Search for the cell housing the specified text and yield its [x, y] center coordinate. 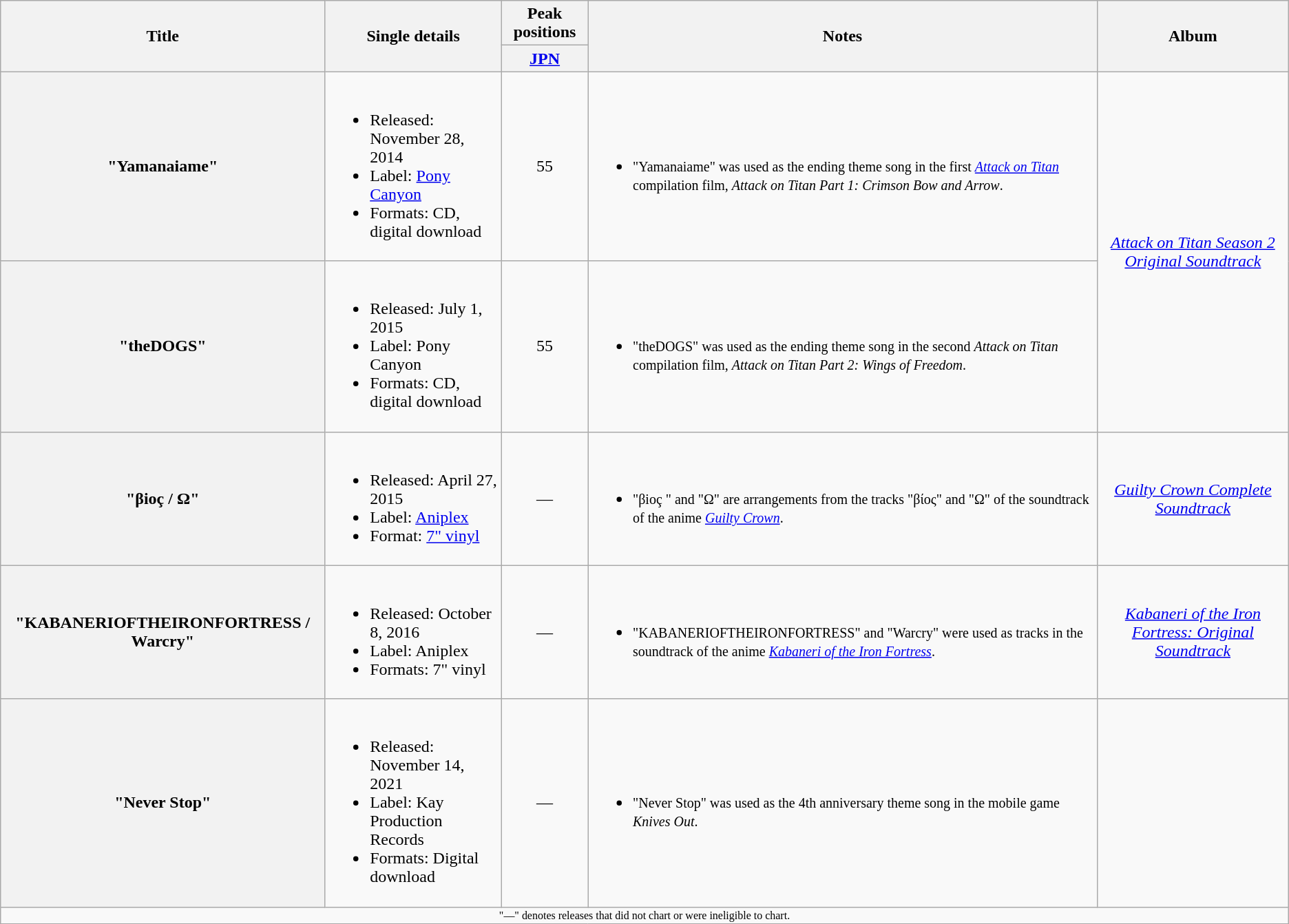
Guilty Crown Complete Soundtrack [1193, 498]
Released: November 28, 2014Label: Pony CanyonFormats: CD, digital download [413, 167]
"βiοç / Ω" [163, 498]
"theDOGS" [163, 346]
"KABANERIOFTHEIRONFORTRESS / Warcry" [163, 632]
"KABANERIOFTHEIRONFORTRESS" and "Warcry" were used as tracks in the soundtrack of the anime Kabaneri of the Iron Fortress. [843, 632]
"Never Stop" was used as the 4th anniversary theme song in the mobile game Knives Out. [843, 803]
"Yamanaiame" [163, 167]
Released: October 8, 2016Label: AniplexFormats: 7" vinyl [413, 632]
JPN [545, 59]
Attack on Titan Season 2 Original Soundtrack [1193, 252]
"βiοç " and "Ω" are arrangements from the tracks "βίος" and "Ω" of the soundtrack of the anime Guilty Crown. [843, 498]
Peak positions [545, 23]
Single details [413, 36]
"—" denotes releases that did not chart or were ineligible to chart. [644, 915]
Title [163, 36]
"Never Stop" [163, 803]
Notes [843, 36]
Released: November 14, 2021Label: Kay Production RecordsFormats: Digital download [413, 803]
Album [1193, 36]
"Yamanaiame" was used as the ending theme song in the first Attack on Titan compilation film, Attack on Titan Part 1: Crimson Bow and Arrow. [843, 167]
Kabaneri of the Iron Fortress: Original Soundtrack [1193, 632]
"theDOGS" was used as the ending theme song in the second Attack on Titan compilation film, Attack on Titan Part 2: Wings of Freedom. [843, 346]
Released: April 27, 2015Label: AniplexFormat: 7" vinyl [413, 498]
Released: July 1, 2015Label: Pony CanyonFormats: CD, digital download [413, 346]
